Return the [X, Y] coordinate for the center point of the cell that contains the specified text.  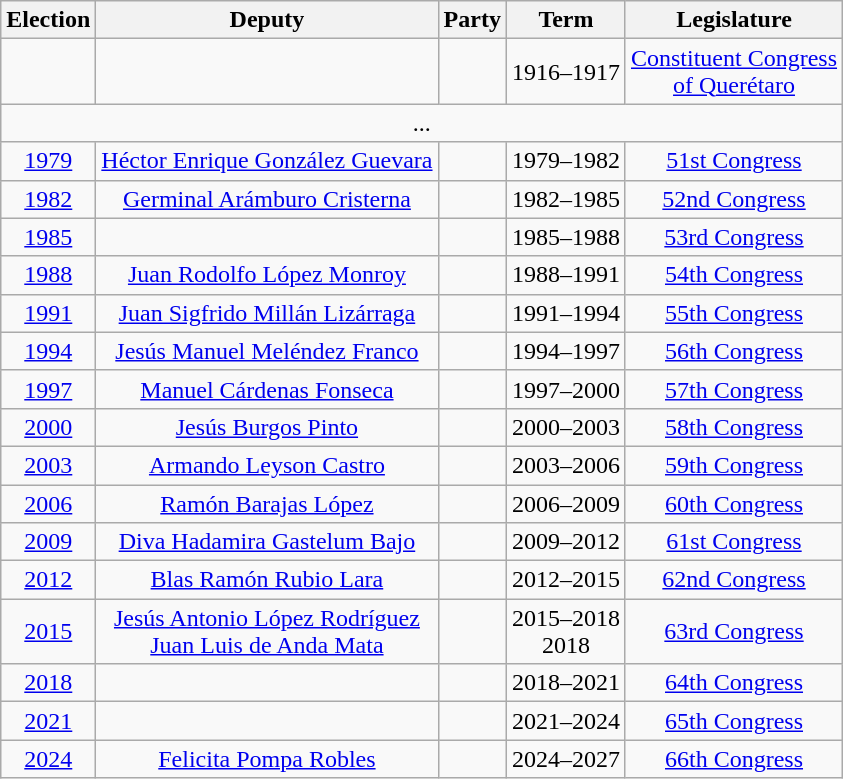
1979 [48, 161]
57th Congress [734, 389]
52nd Congress [734, 199]
Jesús Antonio López RodríguezJuan Luis de Anda Mata [267, 632]
56th Congress [734, 351]
Armando Leyson Castro [267, 465]
Ramón Barajas López [267, 503]
Deputy [267, 20]
Diva Hadamira Gastelum Bajo [267, 542]
53rd Congress [734, 237]
Party [472, 20]
63rd Congress [734, 632]
1991–1994 [566, 313]
2009–2012 [566, 542]
1979–1982 [566, 161]
62nd Congress [734, 580]
2021 [48, 721]
2018–2021 [566, 683]
1916–1917 [566, 72]
1991 [48, 313]
1997 [48, 389]
Constituent Congressof Querétaro [734, 72]
Election [48, 20]
1997–2000 [566, 389]
2012–2015 [566, 580]
Germinal Arámburo Cristerna [267, 199]
1982–1985 [566, 199]
Blas Ramón Rubio Lara [267, 580]
58th Congress [734, 427]
66th Congress [734, 759]
Term [566, 20]
2000 [48, 427]
2021–2024 [566, 721]
Jesús Burgos Pinto [267, 427]
2024–2027 [566, 759]
... [422, 123]
61st Congress [734, 542]
Juan Rodolfo López Monroy [267, 275]
65th Congress [734, 721]
2018 [48, 683]
2003 [48, 465]
Jesús Manuel Meléndez Franco [267, 351]
2015 [48, 632]
1985 [48, 237]
64th Congress [734, 683]
2009 [48, 542]
1982 [48, 199]
Legislature [734, 20]
51st Congress [734, 161]
1988–1991 [566, 275]
60th Congress [734, 503]
2015–20182018 [566, 632]
1994–1997 [566, 351]
54th Congress [734, 275]
Felicita Pompa Robles [267, 759]
Juan Sigfrido Millán Lizárraga [267, 313]
1985–1988 [566, 237]
59th Congress [734, 465]
2024 [48, 759]
2012 [48, 580]
55th Congress [734, 313]
Manuel Cárdenas Fonseca [267, 389]
2000–2003 [566, 427]
2006 [48, 503]
2006–2009 [566, 503]
2003–2006 [566, 465]
Héctor Enrique González Guevara [267, 161]
1994 [48, 351]
1988 [48, 275]
